Detect which cell encompasses the target text, then output its [x, y] center coordinate. 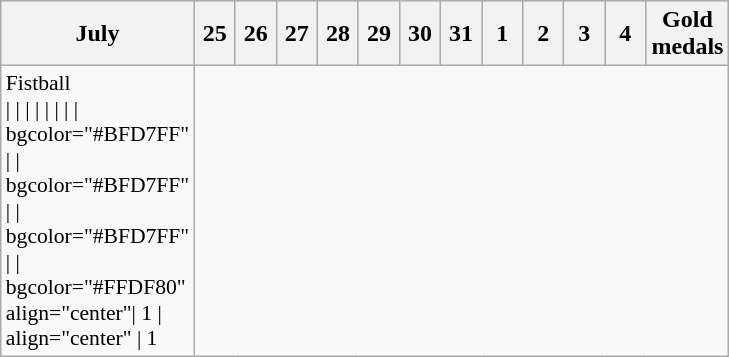
25 [214, 34]
28 [338, 34]
1 [502, 34]
30 [420, 34]
4 [626, 34]
29 [378, 34]
3 [584, 34]
26 [256, 34]
Gold medals [688, 34]
Fistball| | | | | | | | bgcolor="#BFD7FF" | | bgcolor="#BFD7FF" | | bgcolor="#BFD7FF" | | bgcolor="#FFDF80" align="center"| 1 | align="center" | 1 [98, 212]
31 [462, 34]
27 [296, 34]
July [98, 34]
2 [544, 34]
